Find where the given text appears and provide that cell's center as [x, y] coordinate. 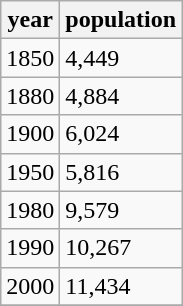
1990 [30, 248]
6,024 [121, 134]
year [30, 20]
2000 [30, 286]
1950 [30, 172]
population [121, 20]
11,434 [121, 286]
1980 [30, 210]
10,267 [121, 248]
4,449 [121, 58]
1850 [30, 58]
1900 [30, 134]
1880 [30, 96]
9,579 [121, 210]
4,884 [121, 96]
5,816 [121, 172]
